Find where the given text appears and provide that cell's center as (x, y) coordinate. 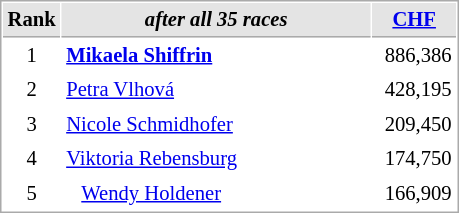
4 (32, 158)
2 (32, 90)
Rank (32, 20)
1 (32, 56)
Petra Vlhová (216, 90)
3 (32, 124)
5 (32, 194)
209,450 (414, 124)
166,909 (414, 194)
Nicole Schmidhofer (216, 124)
Mikaela Shiffrin (216, 56)
886,386 (414, 56)
Viktoria Rebensburg (216, 158)
after all 35 races (216, 20)
CHF (414, 20)
428,195 (414, 90)
Wendy Holdener (216, 194)
174,750 (414, 158)
